Return [X, Y] of the center of cell containing provided text 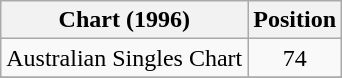
Position [295, 20]
Chart (1996) [124, 20]
74 [295, 58]
Australian Singles Chart [124, 58]
